Search for the cell housing the specified text and yield its (X, Y) center coordinate. 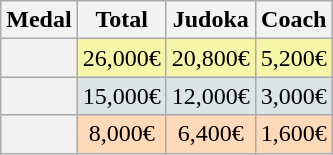
26,000€ (122, 58)
Judoka (210, 20)
1,600€ (294, 134)
20,800€ (210, 58)
Medal (39, 20)
6,400€ (210, 134)
Coach (294, 20)
12,000€ (210, 96)
Total (122, 20)
5,200€ (294, 58)
3,000€ (294, 96)
15,000€ (122, 96)
8,000€ (122, 134)
